From the cell containing the given text, extract its center point as (X, Y) coordinate. 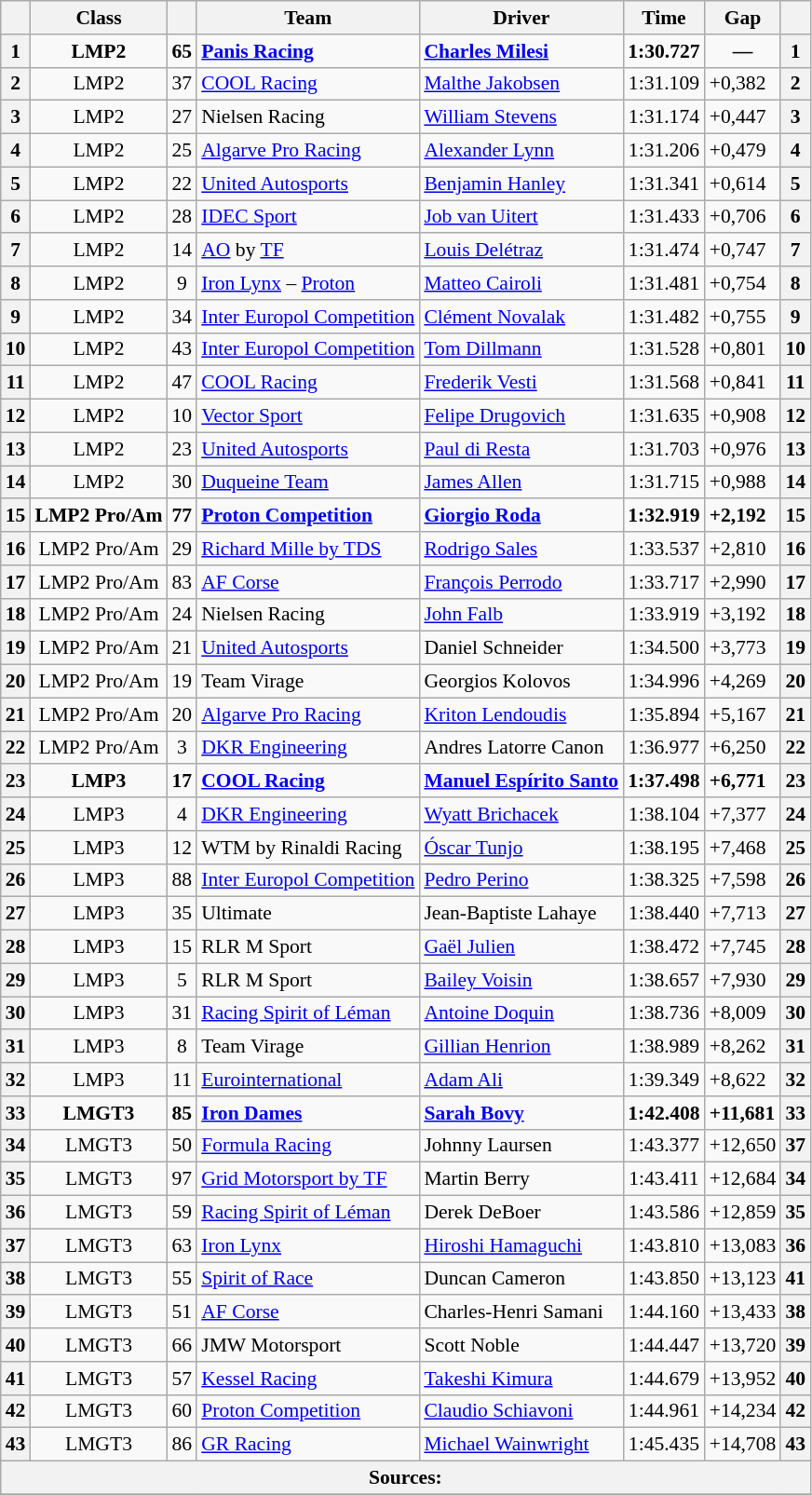
Takeshi Kimura (521, 1379)
Panis Racing (307, 51)
Óscar Tunjo (521, 848)
+0,614 (743, 183)
+0,908 (743, 416)
1:43.377 (663, 1146)
John Falb (521, 615)
1:38.736 (663, 1013)
+7,745 (743, 947)
63 (182, 1245)
Time (663, 18)
+8,622 (743, 1080)
1:44.679 (663, 1379)
Grid Motorsport by TF (307, 1179)
Sources: (406, 1478)
GR Racing (307, 1445)
1:31.715 (663, 482)
+2,990 (743, 582)
+0,447 (743, 117)
+0,754 (743, 283)
66 (182, 1345)
Tom Dillmann (521, 349)
+2,192 (743, 516)
Hiroshi Hamaguchi (521, 1245)
WTM by Rinaldi Racing (307, 848)
1:36.977 (663, 748)
Paul di Resta (521, 449)
James Allen (521, 482)
1:38.195 (663, 848)
59 (182, 1213)
Duncan Cameron (521, 1279)
+0,479 (743, 151)
1:44.160 (663, 1312)
+0,801 (743, 349)
1:43.850 (663, 1279)
Alexander Lynn (521, 151)
Formula Racing (307, 1146)
1:39.349 (663, 1080)
Benjamin Hanley (521, 183)
Iron Lynx – Proton (307, 283)
1:31.482 (663, 317)
+13,083 (743, 1245)
Team (307, 18)
+7,468 (743, 848)
57 (182, 1379)
Matteo Cairoli (521, 283)
+13,123 (743, 1279)
1:31.528 (663, 349)
Michael Wainwright (521, 1445)
Vector Sport (307, 416)
Felipe Drugovich (521, 416)
Pedro Perino (521, 880)
1:32.919 (663, 516)
1:44.447 (663, 1345)
+11,681 (743, 1113)
Gillian Henrion (521, 1047)
Scott Noble (521, 1345)
1:33.537 (663, 549)
Jean-Baptiste Lahaye (521, 914)
1:31.109 (663, 84)
+3,773 (743, 648)
1:44.961 (663, 1411)
IDEC Sport (307, 217)
1:33.919 (663, 615)
+12,684 (743, 1179)
50 (182, 1146)
Iron Lynx (307, 1245)
1:31.568 (663, 383)
1:31.474 (663, 251)
+12,859 (743, 1213)
1:38.104 (663, 814)
88 (182, 880)
+7,598 (743, 880)
1:38.657 (663, 980)
+6,771 (743, 781)
47 (182, 383)
Antoine Doquin (521, 1013)
+6,250 (743, 748)
1:33.717 (663, 582)
+8,262 (743, 1047)
Charles Milesi (521, 51)
JMW Motorsport (307, 1345)
97 (182, 1179)
1:43.810 (663, 1245)
Duqueine Team (307, 482)
1:31.635 (663, 416)
+14,234 (743, 1411)
+7,930 (743, 980)
+8,009 (743, 1013)
+13,952 (743, 1379)
Giorgio Roda (521, 516)
+0,382 (743, 84)
+14,708 (743, 1445)
1:43.411 (663, 1179)
Daniel Schneider (521, 648)
Driver (521, 18)
1:38.325 (663, 880)
+7,377 (743, 814)
86 (182, 1445)
60 (182, 1411)
+7,713 (743, 914)
Richard Mille by TDS (307, 549)
51 (182, 1312)
Claudio Schiavoni (521, 1411)
1:35.894 (663, 714)
1:38.440 (663, 914)
+4,269 (743, 682)
+0,747 (743, 251)
+13,433 (743, 1312)
François Perrodo (521, 582)
1:38.472 (663, 947)
Charles-Henri Samani (521, 1312)
1:31.174 (663, 117)
Rodrigo Sales (521, 549)
1:30.727 (663, 51)
1:43.586 (663, 1213)
1:42.408 (663, 1113)
1:31.481 (663, 283)
1:37.498 (663, 781)
+12,650 (743, 1146)
1:34.996 (663, 682)
Class (99, 18)
+0,755 (743, 317)
Derek DeBoer (521, 1213)
+5,167 (743, 714)
Gap (743, 18)
+0,988 (743, 482)
+0,976 (743, 449)
65 (182, 51)
1:38.989 (663, 1047)
Louis Delétraz (521, 251)
+13,720 (743, 1345)
+2,810 (743, 549)
Eurointernational (307, 1080)
AO by TF (307, 251)
Andres Latorre Canon (521, 748)
77 (182, 516)
1:31.341 (663, 183)
+3,192 (743, 615)
Johnny Laursen (521, 1146)
Kriton Lendoudis (521, 714)
Adam Ali (521, 1080)
William Stevens (521, 117)
Sarah Bovy (521, 1113)
+0,706 (743, 217)
+0,841 (743, 383)
Georgios Kolovos (521, 682)
— (743, 51)
85 (182, 1113)
Frederik Vesti (521, 383)
1:34.500 (663, 648)
1:31.206 (663, 151)
1:31.433 (663, 217)
Martin Berry (521, 1179)
Clément Novalak (521, 317)
1:31.703 (663, 449)
Malthe Jakobsen (521, 84)
Job van Uitert (521, 217)
Iron Dames (307, 1113)
Spirit of Race (307, 1279)
83 (182, 582)
1:45.435 (663, 1445)
55 (182, 1279)
Kessel Racing (307, 1379)
Gaël Julien (521, 947)
Ultimate (307, 914)
Wyatt Brichacek (521, 814)
Bailey Voisin (521, 980)
Manuel Espírito Santo (521, 781)
